Search for the cell housing the specified text and yield its [x, y] center coordinate. 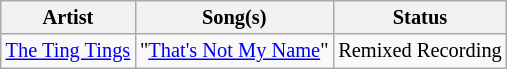
Status [420, 17]
Song(s) [234, 17]
Remixed Recording [420, 51]
"That's Not My Name" [234, 51]
The Ting Tings [68, 51]
Artist [68, 17]
